Capture the cell that displays the provided text and extract its (X, Y) central coordinate. 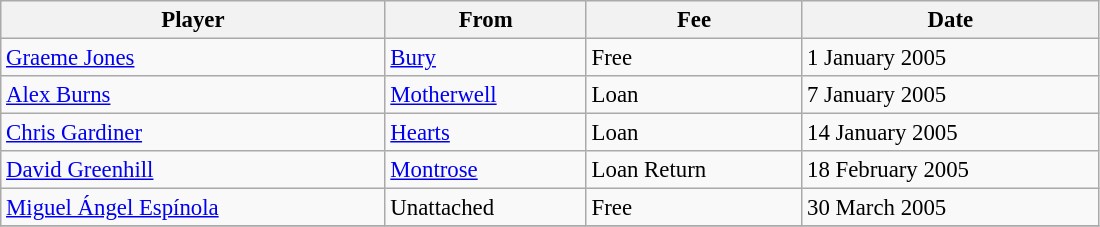
7 January 2005 (950, 95)
Player (193, 20)
Graeme Jones (193, 58)
Alex Burns (193, 95)
Loan Return (694, 170)
Montrose (486, 170)
From (486, 20)
30 March 2005 (950, 208)
David Greenhill (193, 170)
Date (950, 20)
18 February 2005 (950, 170)
14 January 2005 (950, 133)
Motherwell (486, 95)
Fee (694, 20)
Chris Gardiner (193, 133)
1 January 2005 (950, 58)
Bury (486, 58)
Unattached (486, 208)
Miguel Ángel Espínola (193, 208)
Hearts (486, 133)
